Output the [x, y] coordinate of the center of the cell containing the given text.  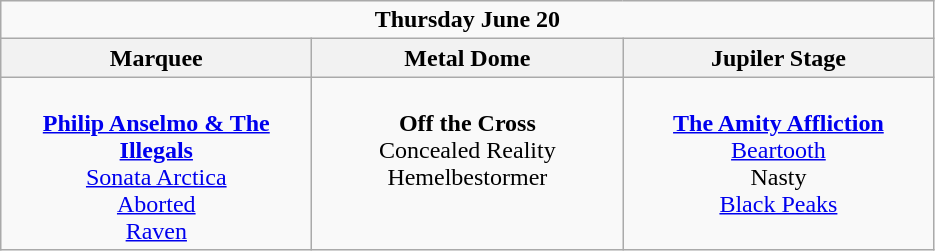
Thursday June 20 [468, 20]
Marquee [156, 58]
Jupiler Stage [778, 58]
Metal Dome [468, 58]
The Amity Affliction Beartooth Nasty Black Peaks [778, 164]
Off the Cross Concealed Reality Hemelbestormer [468, 164]
Philip Anselmo & The Illegals Sonata Arctica Aborted Raven [156, 164]
